Determine the (X, Y) coordinate at the center of the cell enclosing the given text.  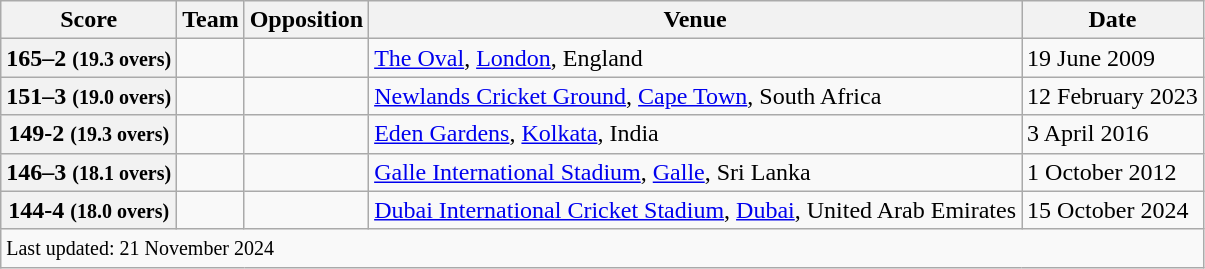
151–3 (19.0 overs) (89, 96)
1 October 2012 (1113, 172)
The Oval, London, England (696, 58)
144-4 (18.0 overs) (89, 210)
Eden Gardens, Kolkata, India (696, 134)
Last updated: 21 November 2024 (602, 248)
15 October 2024 (1113, 210)
Score (89, 20)
Venue (696, 20)
19 June 2009 (1113, 58)
3 April 2016 (1113, 134)
149-2 (19.3 overs) (89, 134)
146–3 (18.1 overs) (89, 172)
165–2 (19.3 overs) (89, 58)
Date (1113, 20)
Galle International Stadium, Galle, Sri Lanka (696, 172)
Newlands Cricket Ground, Cape Town, South Africa (696, 96)
Opposition (306, 20)
Team (211, 20)
Dubai International Cricket Stadium, Dubai, United Arab Emirates (696, 210)
12 February 2023 (1113, 96)
